Identify which cell holds the provided text, then report its (X, Y) central coordinate. 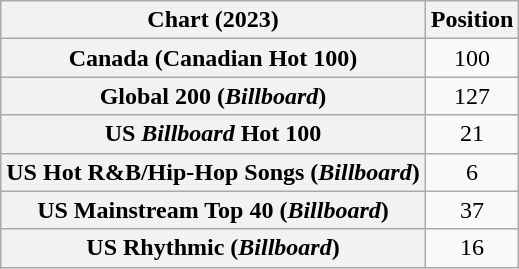
US Rhythmic (Billboard) (213, 248)
16 (472, 248)
US Hot R&B/Hip-Hop Songs (Billboard) (213, 172)
37 (472, 210)
Global 200 (Billboard) (213, 96)
100 (472, 58)
Chart (2023) (213, 20)
21 (472, 134)
US Billboard Hot 100 (213, 134)
6 (472, 172)
127 (472, 96)
Canada (Canadian Hot 100) (213, 58)
Position (472, 20)
US Mainstream Top 40 (Billboard) (213, 210)
